Scan for the cell matching the given text and deliver its (x, y) coordinate at center. 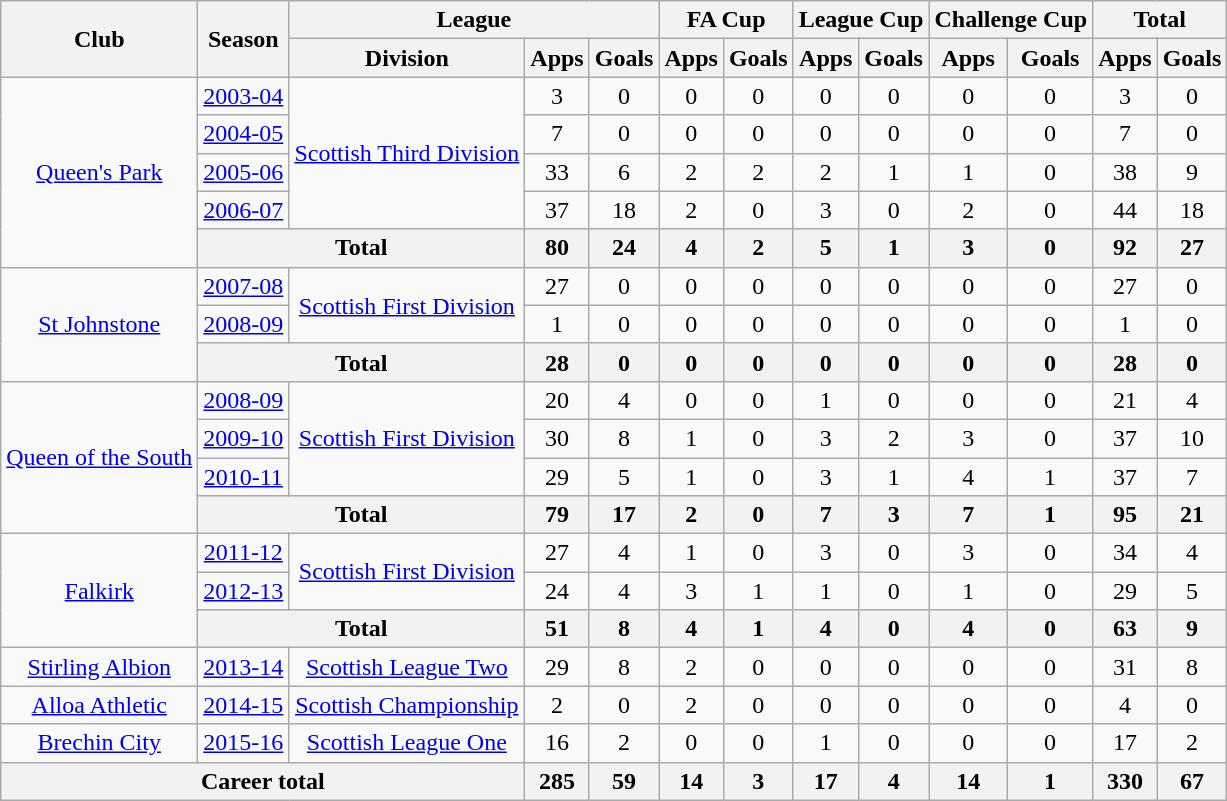
2014-15 (244, 705)
Scottish Championship (407, 705)
59 (624, 781)
80 (557, 248)
Career total (263, 781)
31 (1125, 667)
63 (1125, 629)
2004-05 (244, 134)
2007-08 (244, 286)
Season (244, 39)
51 (557, 629)
2011-12 (244, 553)
Queen of the South (100, 457)
95 (1125, 515)
Alloa Athletic (100, 705)
Club (100, 39)
10 (1192, 438)
2009-10 (244, 438)
92 (1125, 248)
6 (624, 172)
44 (1125, 210)
30 (557, 438)
20 (557, 400)
34 (1125, 553)
Stirling Albion (100, 667)
2015-16 (244, 743)
Division (407, 58)
67 (1192, 781)
St Johnstone (100, 324)
FA Cup (726, 20)
2010-11 (244, 477)
38 (1125, 172)
2013-14 (244, 667)
Brechin City (100, 743)
16 (557, 743)
330 (1125, 781)
Queen's Park (100, 172)
Scottish Third Division (407, 153)
Challenge Cup (1011, 20)
2006-07 (244, 210)
2012-13 (244, 591)
2003-04 (244, 96)
League Cup (861, 20)
285 (557, 781)
Scottish League Two (407, 667)
Falkirk (100, 591)
33 (557, 172)
Scottish League One (407, 743)
2005-06 (244, 172)
League (474, 20)
79 (557, 515)
